Return [X, Y] of the center of cell containing provided text 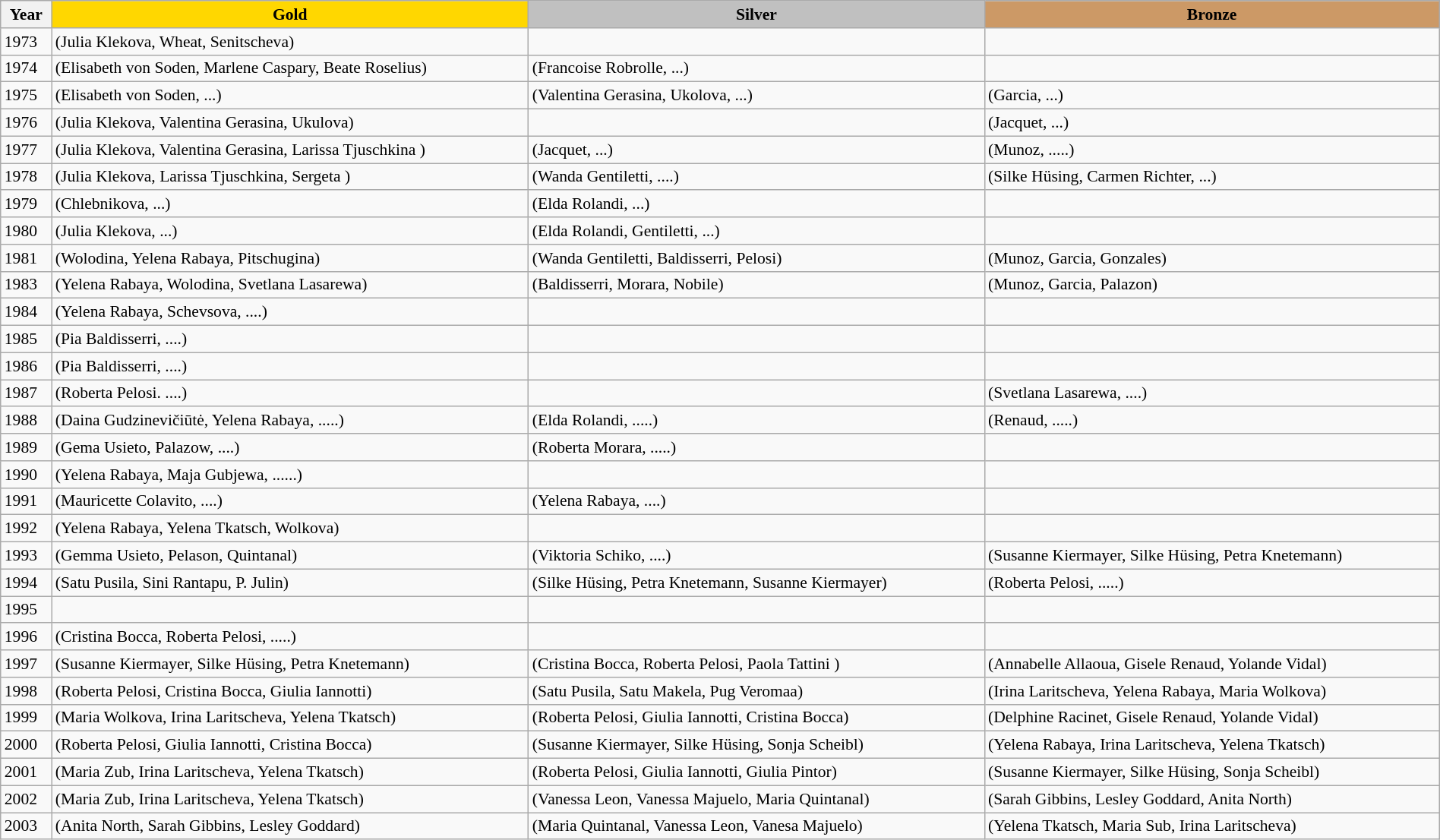
Gold [290, 14]
(Munoz, Garcia, Gonzales) [1212, 258]
1973 [26, 42]
(Roberta Morara, .....) [756, 447]
1980 [26, 231]
(Julia Klekova, Larissa Tjuschkina, Sergeta ) [290, 177]
(Yelena Rabaya, Maja Gubjewa, ......) [290, 475]
1983 [26, 285]
1999 [26, 718]
(Daina Gudzinevičiūtė, Yelena Rabaya, .....) [290, 421]
(Satu Pusila, Sini Rantapu, P. Julin) [290, 583]
(Yelena Rabaya, Irina Laritscheva, Yelena Tkatsch) [1212, 745]
(Satu Pusila, Satu Makela, Pug Veromaa) [756, 691]
(Anita North, Sarah Gibbins, Lesley Goddard) [290, 826]
Year [26, 14]
(Elda Rolandi, Gentiletti, ...) [756, 231]
1993 [26, 556]
Silver [756, 14]
1979 [26, 204]
(Julia Klekova, Wheat, Senitscheva) [290, 42]
1978 [26, 177]
(Yelena Rabaya, ....) [756, 501]
(Viktoria Schiko, ....) [756, 556]
1981 [26, 258]
(Gemma Usieto, Pelason, Quintanal) [290, 556]
1991 [26, 501]
(Garcia, ...) [1212, 96]
(Irina Laritscheva, Yelena Rabaya, Maria Wolkova) [1212, 691]
1977 [26, 150]
(Roberta Pelosi, .....) [1212, 583]
1985 [26, 339]
(Julia Klekova, Valentina Gerasina, Ukulova) [290, 123]
(Elda Rolandi, .....) [756, 421]
(Cristina Bocca, Roberta Pelosi, .....) [290, 637]
1995 [26, 610]
(Silke Hüsing, Carmen Richter, ...) [1212, 177]
2003 [26, 826]
(Wolodina, Yelena Rabaya, Pitschugina) [290, 258]
(Roberta Pelosi, Giulia Iannotti, Giulia Pintor) [756, 772]
(Sarah Gibbins, Lesley Goddard, Anita North) [1212, 799]
(Munoz, Garcia, Palazon) [1212, 285]
(Mauricette Colavito, ....) [290, 501]
2000 [26, 745]
1974 [26, 68]
1988 [26, 421]
(Valentina Gerasina, Ukolova, ...) [756, 96]
(Yelena Rabaya, Schevsova, ....) [290, 312]
1987 [26, 393]
1998 [26, 691]
(Yelena Tkatsch, Maria Sub, Irina Laritscheva) [1212, 826]
(Francoise Robrolle, ...) [756, 68]
(Maria Wolkova, Irina Laritscheva, Yelena Tkatsch) [290, 718]
(Annabelle Allaoua, Gisele Renaud, Yolande Vidal) [1212, 664]
(Baldisserri, Morara, Nobile) [756, 285]
(Chlebnikova, ...) [290, 204]
1976 [26, 123]
(Elisabeth von Soden, ...) [290, 96]
(Maria Quintanal, Vanessa Leon, Vanesa Majuelo) [756, 826]
(Wanda Gentiletti, Baldisserri, Pelosi) [756, 258]
(Cristina Bocca, Roberta Pelosi, Paola Tattini ) [756, 664]
(Elisabeth von Soden, Marlene Caspary, Beate Roselius) [290, 68]
(Yelena Rabaya, Wolodina, Svetlana Lasarewa) [290, 285]
(Silke Hüsing, Petra Knetemann, Susanne Kiermayer) [756, 583]
1975 [26, 96]
(Julia Klekova, Valentina Gerasina, Larissa Tjuschkina ) [290, 150]
(Roberta Pelosi. ....) [290, 393]
(Munoz, .....) [1212, 150]
(Gema Usieto, Palazow, ....) [290, 447]
1992 [26, 529]
(Yelena Rabaya, Yelena Tkatsch, Wolkova) [290, 529]
1984 [26, 312]
(Roberta Pelosi, Cristina Bocca, Giulia Iannotti) [290, 691]
(Julia Klekova, ...) [290, 231]
1994 [26, 583]
Bronze [1212, 14]
2002 [26, 799]
(Vanessa Leon, Vanessa Majuelo, Maria Quintanal) [756, 799]
1989 [26, 447]
(Renaud, .....) [1212, 421]
(Svetlana Lasarewa, ....) [1212, 393]
1997 [26, 664]
(Elda Rolandi, ...) [756, 204]
1996 [26, 637]
1990 [26, 475]
(Delphine Racinet, Gisele Renaud, Yolande Vidal) [1212, 718]
2001 [26, 772]
(Wanda Gentiletti, ....) [756, 177]
1986 [26, 366]
